Return (X, Y) of the center of cell containing provided text 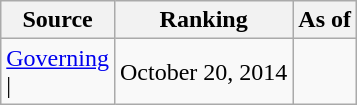
October 20, 2014 (203, 72)
Source (58, 20)
Governing| (58, 72)
Ranking (203, 20)
As of (325, 20)
